Provide the (X, Y) coordinate of the cell's center where the given text is located.  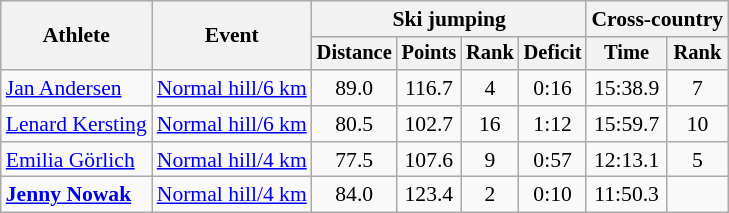
15:59.7 (626, 124)
11:50.3 (626, 195)
0:10 (553, 195)
Ski jumping (450, 19)
15:38.9 (626, 88)
Jan Andersen (76, 88)
Cross-country (657, 19)
0:16 (553, 88)
84.0 (354, 195)
10 (698, 124)
2 (490, 195)
Athlete (76, 36)
7 (698, 88)
Lenard Kersting (76, 124)
102.7 (429, 124)
Time (626, 54)
77.5 (354, 160)
12:13.1 (626, 160)
0:57 (553, 160)
Emilia Görlich (76, 160)
4 (490, 88)
Event (232, 36)
Points (429, 54)
89.0 (354, 88)
123.4 (429, 195)
9 (490, 160)
Distance (354, 54)
5 (698, 160)
16 (490, 124)
Jenny Nowak (76, 195)
80.5 (354, 124)
107.6 (429, 160)
Deficit (553, 54)
1:12 (553, 124)
116.7 (429, 88)
